Detect which cell encompasses the target text, then output its [x, y] center coordinate. 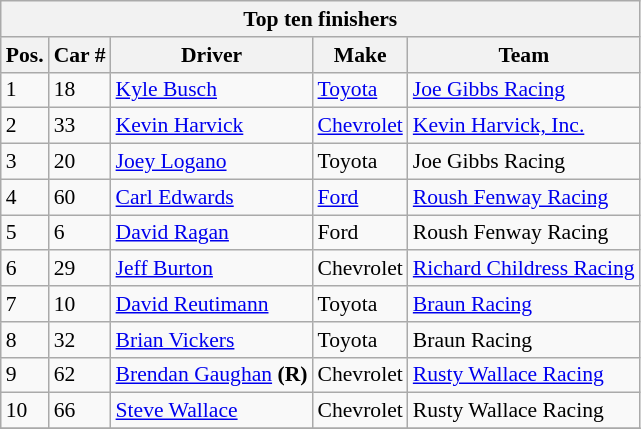
18 [80, 90]
Make [360, 55]
20 [80, 162]
32 [80, 340]
Kevin Harvick [212, 126]
1 [25, 90]
Kevin Harvick, Inc. [524, 126]
Car # [80, 55]
Jeff Burton [212, 269]
Kyle Busch [212, 90]
Pos. [25, 55]
David Ragan [212, 233]
4 [25, 197]
Driver [212, 55]
2 [25, 126]
7 [25, 304]
Team [524, 55]
Brian Vickers [212, 340]
8 [25, 340]
Top ten finishers [320, 19]
29 [80, 269]
60 [80, 197]
Carl Edwards [212, 197]
Steve Wallace [212, 411]
3 [25, 162]
Brendan Gaughan (R) [212, 375]
66 [80, 411]
33 [80, 126]
Richard Childress Racing [524, 269]
David Reutimann [212, 304]
9 [25, 375]
5 [25, 233]
Joey Logano [212, 162]
62 [80, 375]
